Pinpoint the cell where the given text exists, returning its [x, y] midpoint coordinate. 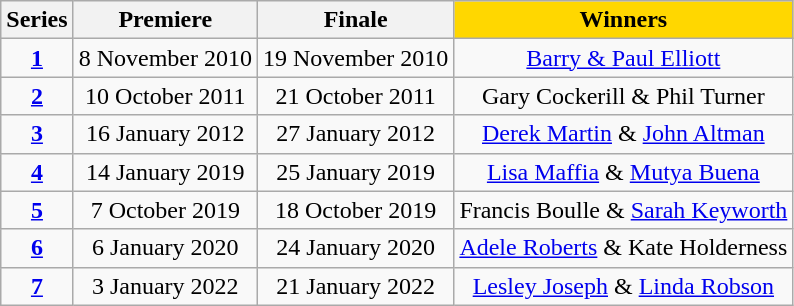
3 [37, 134]
5 [37, 210]
Gary Cockerill & Phil Turner [624, 96]
2 [37, 96]
25 January 2019 [355, 172]
Adele Roberts & Kate Holderness [624, 248]
Lisa Maffia & Mutya Buena [624, 172]
27 January 2012 [355, 134]
Derek Martin & John Altman [624, 134]
7 October 2019 [165, 210]
Finale [355, 20]
8 November 2010 [165, 58]
21 January 2022 [355, 286]
Barry & Paul Elliott [624, 58]
7 [37, 286]
21 October 2011 [355, 96]
Francis Boulle & Sarah Keyworth [624, 210]
14 January 2019 [165, 172]
Series [37, 20]
Lesley Joseph & Linda Robson [624, 286]
10 October 2011 [165, 96]
Premiere [165, 20]
4 [37, 172]
16 January 2012 [165, 134]
3 January 2022 [165, 286]
18 October 2019 [355, 210]
19 November 2010 [355, 58]
6 [37, 248]
24 January 2020 [355, 248]
1 [37, 58]
Winners [624, 20]
6 January 2020 [165, 248]
